For the text-containing cell, return its midpoint in (X, Y) coordinate format. 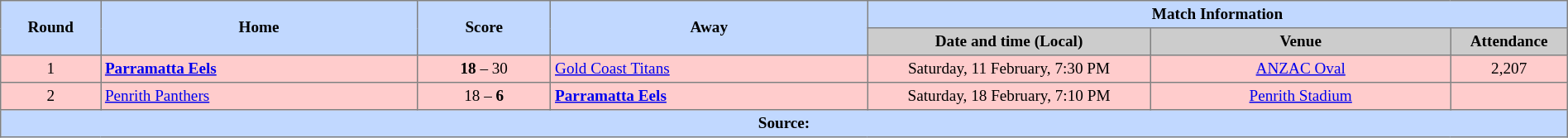
Score (485, 28)
Round (51, 28)
Saturday, 11 February, 7:30 PM (1009, 69)
Venue (1300, 41)
2,207 (1508, 69)
Penrith Panthers (260, 96)
Home (260, 28)
Attendance (1508, 41)
Saturday, 18 February, 7:10 PM (1009, 96)
1 (51, 69)
Source: (784, 124)
Match Information (1217, 15)
2 (51, 96)
Gold Coast Titans (710, 69)
Away (710, 28)
Penrith Stadium (1300, 96)
18 – 30 (485, 69)
Date and time (Local) (1009, 41)
ANZAC Oval (1300, 69)
18 – 6 (485, 96)
